Capture the cell that displays the provided text and extract its [X, Y] central coordinate. 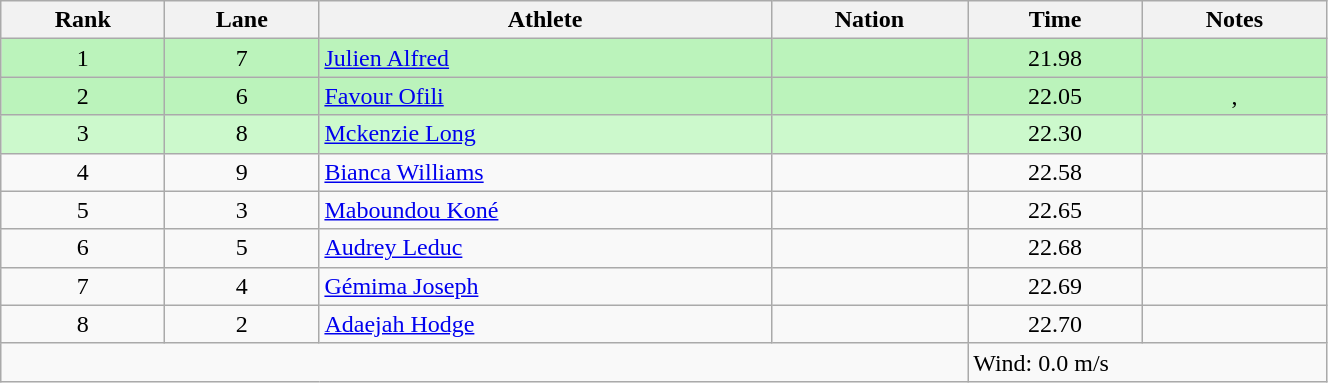
Mckenzie Long [545, 134]
22.70 [1056, 324]
9 [242, 172]
, [1234, 96]
Audrey Leduc [545, 248]
Gémima Joseph [545, 286]
Adaejah Hodge [545, 324]
Favour Ofili [545, 96]
22.05 [1056, 96]
Lane [242, 20]
22.69 [1056, 286]
Notes [1234, 20]
Maboundou Koné [545, 210]
Julien Alfred [545, 58]
Time [1056, 20]
22.68 [1056, 248]
Bianca Williams [545, 172]
Rank [83, 20]
Athlete [545, 20]
Nation [870, 20]
22.65 [1056, 210]
22.58 [1056, 172]
1 [83, 58]
Wind: 0.0 m/s [1148, 362]
22.30 [1056, 134]
21.98 [1056, 58]
